Locate the cell with the specified text and output its (X, Y) center coordinate. 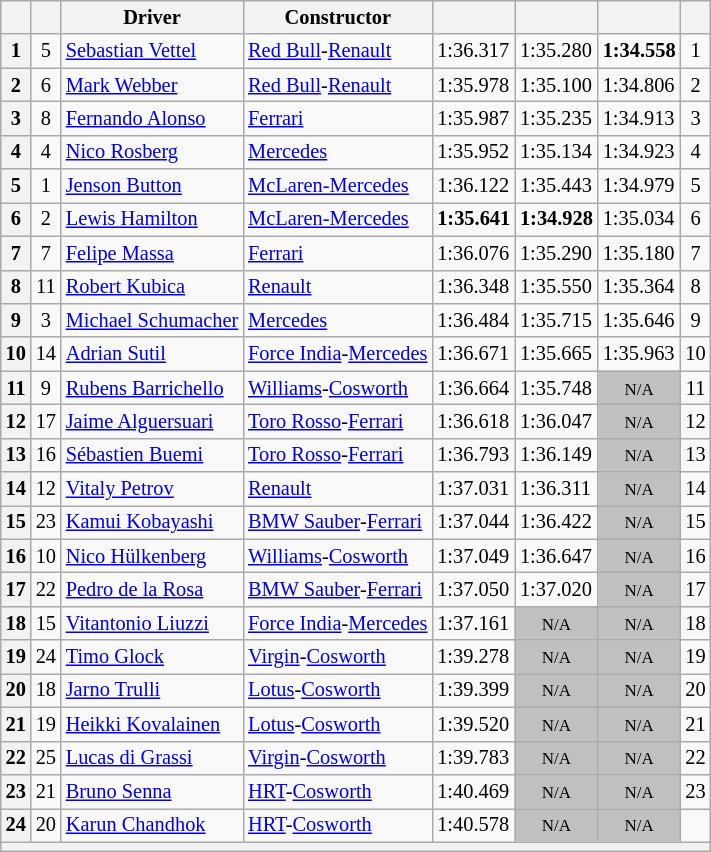
Vitaly Petrov (152, 489)
Mark Webber (152, 85)
1:36.484 (474, 320)
1:34.913 (640, 118)
Sébastien Buemi (152, 455)
1:35.235 (556, 118)
1:35.034 (640, 219)
1:36.422 (556, 522)
1:39.783 (474, 758)
25 (46, 758)
Jarno Trulli (152, 690)
1:37.031 (474, 489)
Vitantonio Liuzzi (152, 623)
1:34.923 (640, 152)
1:37.044 (474, 522)
1:35.641 (474, 219)
Robert Kubica (152, 287)
1:35.646 (640, 320)
Pedro de la Rosa (152, 589)
1:35.280 (556, 51)
1:34.979 (640, 186)
1:35.665 (556, 354)
1:36.671 (474, 354)
1:39.399 (474, 690)
Nico Rosberg (152, 152)
1:35.290 (556, 253)
Bruno Senna (152, 791)
1:37.161 (474, 623)
Lewis Hamilton (152, 219)
1:40.578 (474, 825)
Timo Glock (152, 657)
1:35.978 (474, 85)
Felipe Massa (152, 253)
1:35.443 (556, 186)
Lucas di Grassi (152, 758)
1:36.793 (474, 455)
1:36.317 (474, 51)
Fernando Alonso (152, 118)
1:36.076 (474, 253)
1:40.469 (474, 791)
1:34.928 (556, 219)
1:35.963 (640, 354)
1:34.806 (640, 85)
1:35.550 (556, 287)
1:37.050 (474, 589)
1:35.715 (556, 320)
Constructor (338, 17)
1:36.664 (474, 388)
1:36.149 (556, 455)
1:36.618 (474, 421)
1:36.647 (556, 556)
1:34.558 (640, 51)
1:35.748 (556, 388)
1:35.100 (556, 85)
Nico Hülkenberg (152, 556)
1:35.180 (640, 253)
1:39.278 (474, 657)
Kamui Kobayashi (152, 522)
Sebastian Vettel (152, 51)
1:37.020 (556, 589)
1:36.047 (556, 421)
Adrian Sutil (152, 354)
Jaime Alguersuari (152, 421)
1:35.364 (640, 287)
Rubens Barrichello (152, 388)
1:36.348 (474, 287)
Driver (152, 17)
1:39.520 (474, 724)
Jenson Button (152, 186)
1:35.134 (556, 152)
1:35.987 (474, 118)
1:36.122 (474, 186)
Karun Chandhok (152, 825)
1:35.952 (474, 152)
1:36.311 (556, 489)
Heikki Kovalainen (152, 724)
Michael Schumacher (152, 320)
1:37.049 (474, 556)
